Search for the cell housing the specified text and yield its [X, Y] center coordinate. 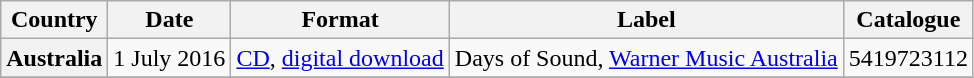
1 July 2016 [170, 58]
Label [646, 20]
Days of Sound, Warner Music Australia [646, 58]
Australia [54, 58]
Date [170, 20]
CD, digital download [340, 58]
Format [340, 20]
Catalogue [908, 20]
Country [54, 20]
5419723112 [908, 58]
